From the cell containing the given text, extract its center point as [x, y] coordinate. 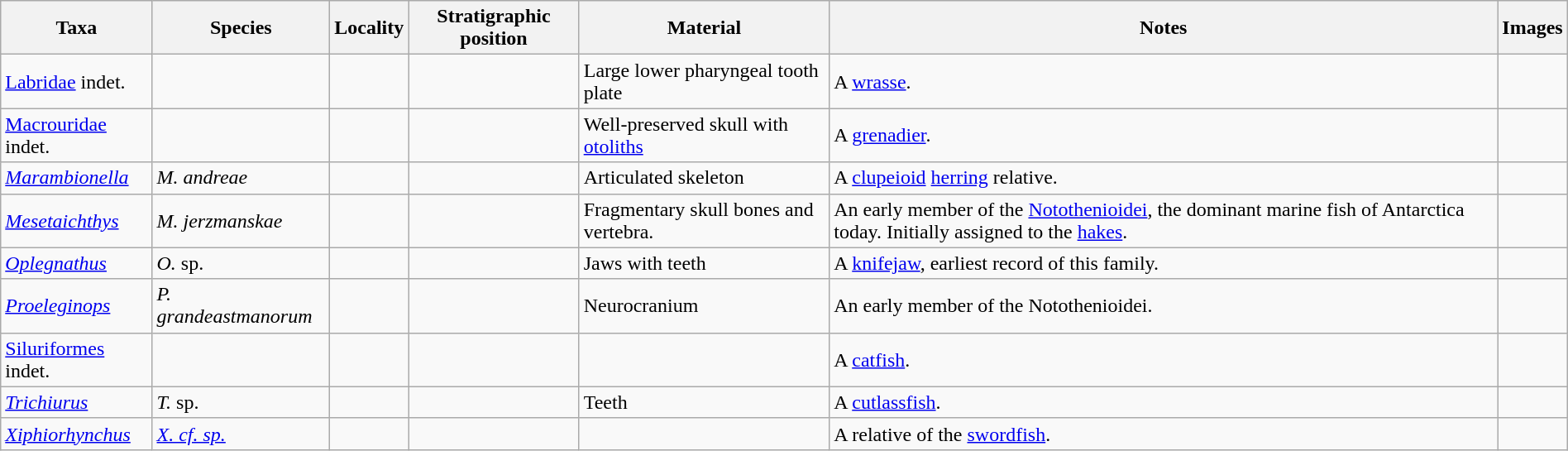
Large lower pharyngeal tooth plate [705, 81]
An early member of the Notothenioidei. [1164, 306]
P. grandeastmanorum [241, 306]
Material [705, 28]
Stratigraphic position [494, 28]
A clupeioid herring relative. [1164, 178]
A catfish. [1164, 359]
Marambionella [76, 178]
O. sp. [241, 263]
Taxa [76, 28]
A cutlassfish. [1164, 402]
Xiphiorhynchus [76, 434]
Siluriformes indet. [76, 359]
Trichiurus [76, 402]
A relative of the swordfish. [1164, 434]
Well-preserved skull with otoliths [705, 136]
Locality [369, 28]
Proeleginops [76, 306]
Mesetaichthys [76, 220]
Teeth [705, 402]
Species [241, 28]
Oplegnathus [76, 263]
Articulated skeleton [705, 178]
M. jerzmanskae [241, 220]
Labridae indet. [76, 81]
Images [1532, 28]
Notes [1164, 28]
M. andreae [241, 178]
A wrasse. [1164, 81]
Fragmentary skull bones and vertebra. [705, 220]
A grenadier. [1164, 136]
Neurocranium [705, 306]
T. sp. [241, 402]
An early member of the Notothenioidei, the dominant marine fish of Antarctica today. Initially assigned to the hakes. [1164, 220]
Jaws with teeth [705, 263]
Macrouridae indet. [76, 136]
A knifejaw, earliest record of this family. [1164, 263]
X. cf. sp. [241, 434]
